Search for the cell housing the specified text and yield its [x, y] center coordinate. 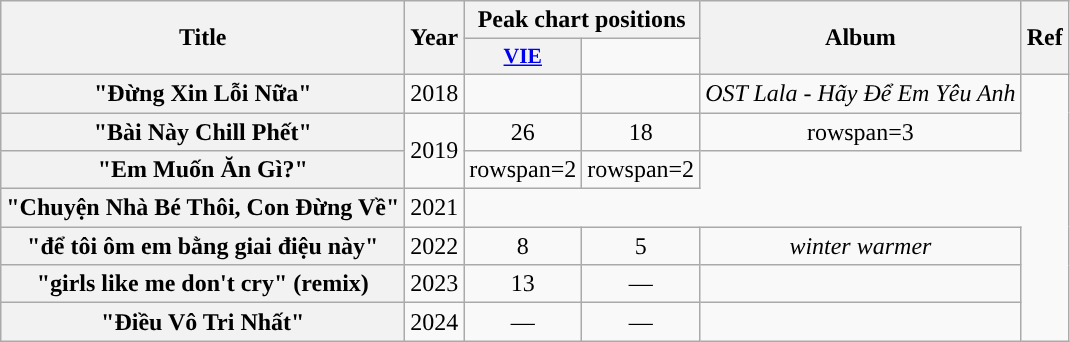
2019 [434, 150]
26 [523, 131]
Ref [1044, 38]
"Chuyện Nhà Bé Thôi, Con Đừng Về" [203, 208]
2018 [434, 93]
"Em Muốn Ăn Gì?" [203, 170]
rowspan=3 [861, 131]
"Đừng Xin Lỗi Nữa" [203, 93]
winter warmer [861, 246]
2024 [434, 322]
2023 [434, 284]
13 [523, 284]
Peak chart positions [582, 20]
18 [641, 131]
Title [203, 38]
VIE [523, 57]
OST Lala - Hãy Để Em Yêu Anh [861, 93]
Album [861, 38]
"Điều Vô Tri Nhất" [203, 322]
5 [641, 246]
"girls like me don't cry" (remix) [203, 284]
Year [434, 38]
"để tôi ôm em bằng giai điệu này" [203, 246]
"Bài Này Chill Phết" [203, 131]
2021 [434, 208]
8 [523, 246]
2022 [434, 246]
